Search for the cell housing the specified text and yield its [X, Y] center coordinate. 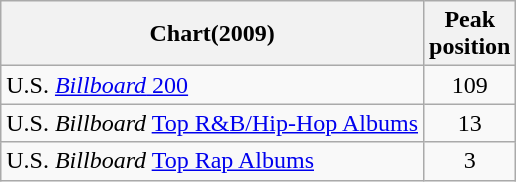
U.S. Billboard Top R&B/Hip-Hop Albums [212, 123]
109 [470, 85]
U.S. Billboard Top Rap Albums [212, 161]
Peakposition [470, 34]
13 [470, 123]
3 [470, 161]
Chart(2009) [212, 34]
U.S. Billboard 200 [212, 85]
